Pinpoint the cell where the given text exists, returning its (x, y) midpoint coordinate. 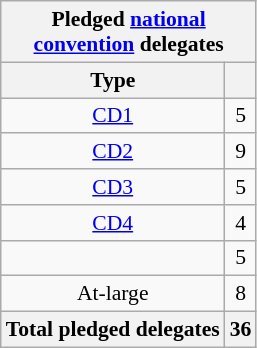
CD3 (113, 187)
Pledged nationalconvention delegates (129, 32)
8 (241, 294)
CD4 (113, 223)
CD1 (113, 116)
4 (241, 223)
9 (241, 152)
Total pledged delegates (113, 330)
36 (241, 330)
Type (113, 80)
CD2 (113, 152)
At-large (113, 294)
